Extract the [x, y] coordinate from the center of the cell holding the provided text.  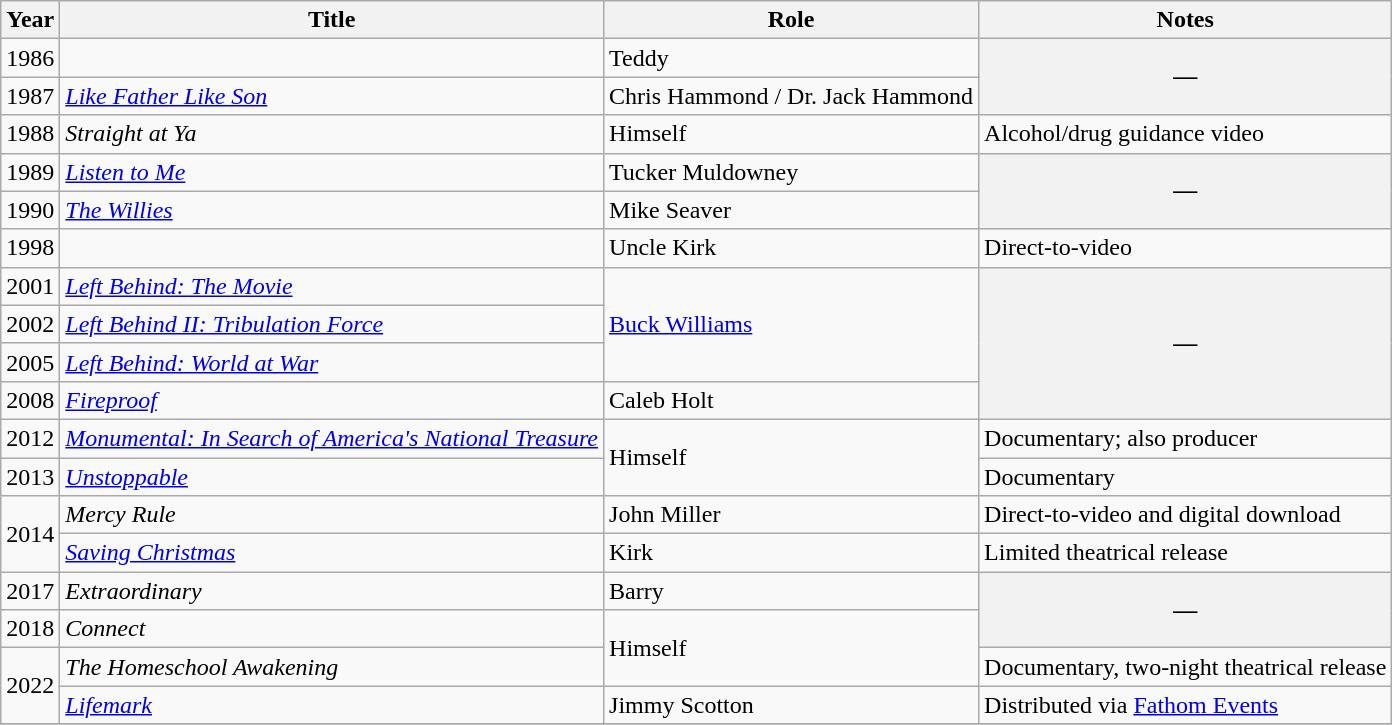
1986 [30, 58]
Straight at Ya [332, 134]
The Willies [332, 210]
Kirk [792, 553]
Documentary [1186, 477]
2002 [30, 324]
2013 [30, 477]
Extraordinary [332, 591]
Caleb Holt [792, 400]
Fireproof [332, 400]
Direct-to-video and digital download [1186, 515]
2017 [30, 591]
Documentary; also producer [1186, 438]
Year [30, 20]
Tucker Muldowney [792, 172]
Saving Christmas [332, 553]
Limited theatrical release [1186, 553]
1990 [30, 210]
2018 [30, 629]
Barry [792, 591]
Alcohol/drug guidance video [1186, 134]
2014 [30, 534]
2005 [30, 362]
Chris Hammond / Dr. Jack Hammond [792, 96]
Monumental: In Search of America's National Treasure [332, 438]
Distributed via Fathom Events [1186, 705]
2001 [30, 286]
Unstoppable [332, 477]
Teddy [792, 58]
Jimmy Scotton [792, 705]
Documentary, two-night theatrical release [1186, 667]
1989 [30, 172]
Like Father Like Son [332, 96]
Left Behind: World at War [332, 362]
Buck Williams [792, 324]
Title [332, 20]
Mike Seaver [792, 210]
Uncle Kirk [792, 248]
1998 [30, 248]
Left Behind: The Movie [332, 286]
John Miller [792, 515]
Direct-to-video [1186, 248]
2012 [30, 438]
Lifemark [332, 705]
Mercy Rule [332, 515]
Connect [332, 629]
Role [792, 20]
2022 [30, 686]
Left Behind II: Tribulation Force [332, 324]
Notes [1186, 20]
2008 [30, 400]
1987 [30, 96]
Listen to Me [332, 172]
1988 [30, 134]
The Homeschool Awakening [332, 667]
